Determine the [X, Y] coordinate at the center of the cell enclosing the given text.  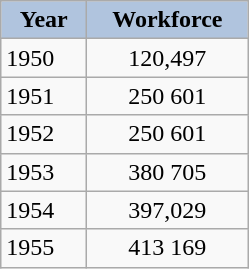
1952 [44, 134]
Year [44, 20]
1954 [44, 210]
397,029 [168, 210]
Workforce [168, 20]
1955 [44, 248]
380 705 [168, 172]
120,497 [168, 58]
1953 [44, 172]
413 169 [168, 248]
1951 [44, 96]
1950 [44, 58]
